Output the (X, Y) coordinate of the center of the cell containing the given text.  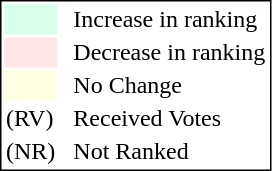
Decrease in ranking (170, 53)
Increase in ranking (170, 19)
No Change (170, 85)
(RV) (30, 119)
(NR) (30, 151)
Not Ranked (170, 151)
Received Votes (170, 119)
